Locate the cell with the specified text and output its (x, y) center coordinate. 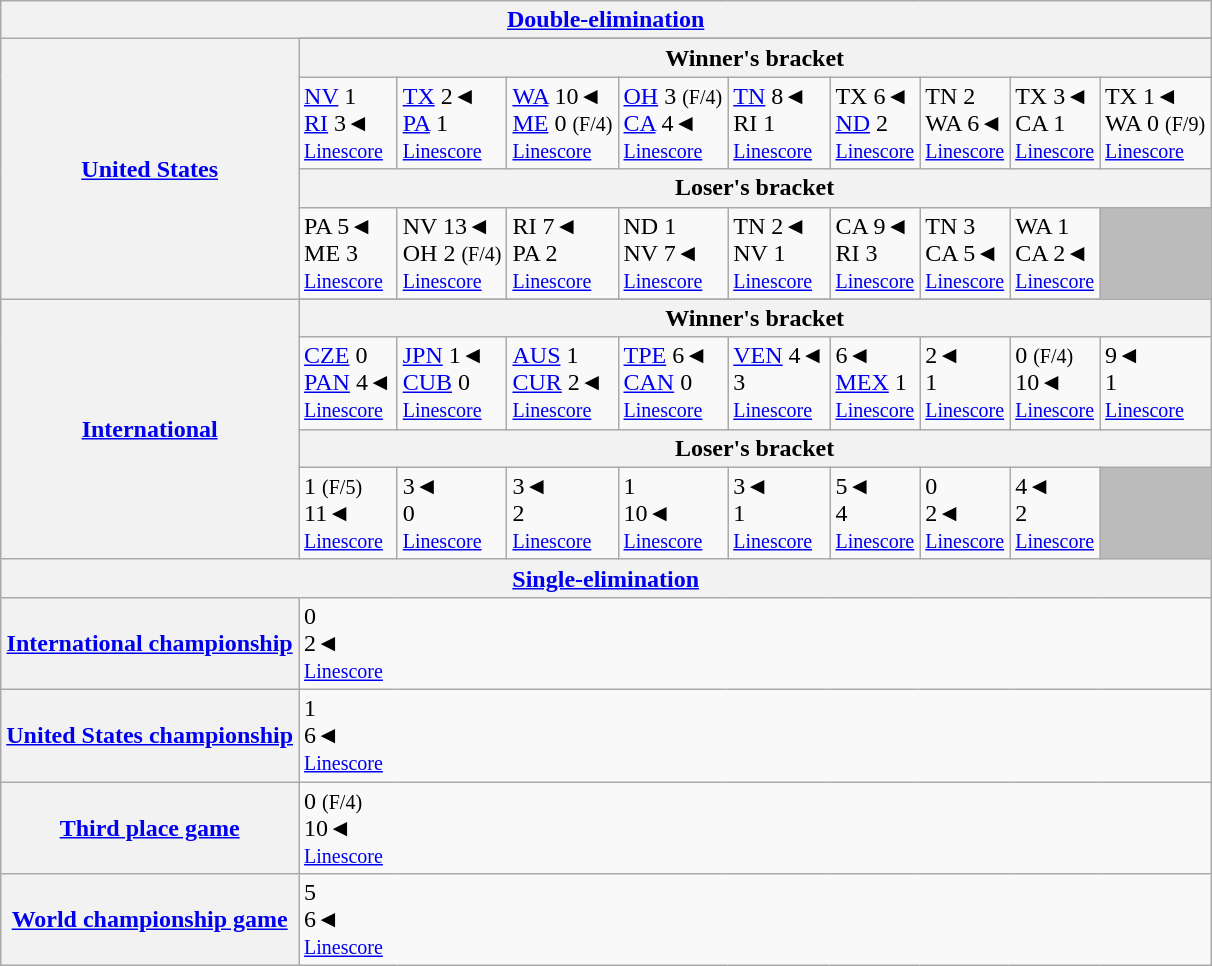
United States championship (150, 735)
TN 2◄ NV 1Linescore (779, 253)
RI 7◄ PA 2Linescore (562, 253)
OH 3 (F/4) CA 4◄Linescore (673, 123)
4◄ 2Linescore (1055, 513)
VEN 4◄ 3Linescore (779, 383)
TN 8◄ RI 1Linescore (779, 123)
TX 1◄ WA 0 (F/9)Linescore (1156, 123)
3◄ 1Linescore (779, 513)
NV 1 RI 3◄Linescore (348, 123)
TX 3◄ CA 1Linescore (1055, 123)
ND 1 NV 7◄Linescore (673, 253)
CZE 0 PAN 4◄Linescore (348, 383)
Double-elimination (606, 20)
International championship (150, 643)
CA 9◄ RI 3Linescore (875, 253)
Third place game (150, 828)
WA 1 CA 2◄Linescore (1055, 253)
Single-elimination (606, 578)
2◄ 1Linescore (965, 383)
World championship game (150, 920)
TX 2◄ PA 1Linescore (452, 123)
3◄ 2Linescore (562, 513)
United States (150, 169)
1 (F/5) 11◄Linescore (348, 513)
TN 3 CA 5◄Linescore (965, 253)
5 6◄Linescore (755, 920)
International (150, 429)
9◄ 1Linescore (1156, 383)
WA 10◄ ME 0 (F/4)Linescore (562, 123)
6◄ MEX 1Linescore (875, 383)
1 10◄Linescore (673, 513)
JPN 1◄ CUB 0Linescore (452, 383)
TN 2 WA 6◄Linescore (965, 123)
NV 13◄ OH 2 (F/4)Linescore (452, 253)
AUS 1 CUR 2◄Linescore (562, 383)
5◄ 4Linescore (875, 513)
PA 5◄ ME 3Linescore (348, 253)
3◄ 0Linescore (452, 513)
TPE 6◄ CAN 0Linescore (673, 383)
TX 6◄ ND 2Linescore (875, 123)
1 6◄Linescore (755, 735)
